Output the [x, y] coordinate of the center of the cell containing the given text.  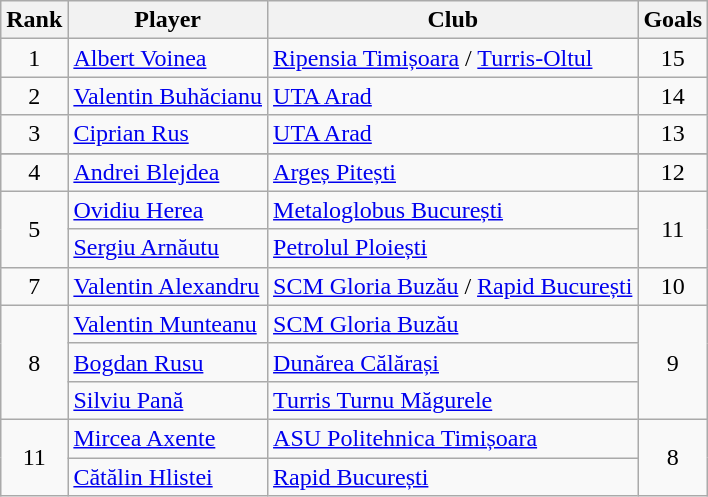
9 [673, 362]
Sergiu Arnăutu [168, 248]
Cătălin Hlistei [168, 477]
Ripensia Timișoara / Turris-Oltul [453, 58]
Bogdan Rusu [168, 362]
3 [34, 134]
Goals [673, 20]
7 [34, 286]
Dunărea Călărași [453, 362]
Petrolul Ploiești [453, 248]
4 [34, 172]
Rapid București [453, 477]
10 [673, 286]
Albert Voinea [168, 58]
1 [34, 58]
12 [673, 172]
Andrei Blejdea [168, 172]
Turris Turnu Măgurele [453, 400]
SCM Gloria Buzău [453, 324]
Ciprian Rus [168, 134]
Player [168, 20]
14 [673, 96]
13 [673, 134]
Club [453, 20]
Argeș Pitești [453, 172]
Mircea Axente [168, 438]
Silviu Pană [168, 400]
Valentin Alexandru [168, 286]
Ovidiu Herea [168, 210]
Valentin Munteanu [168, 324]
2 [34, 96]
15 [673, 58]
5 [34, 229]
Rank [34, 20]
Valentin Buhăcianu [168, 96]
Metaloglobus București [453, 210]
ASU Politehnica Timișoara [453, 438]
SCM Gloria Buzău / Rapid București [453, 286]
